Search for the cell housing the specified text and yield its (X, Y) center coordinate. 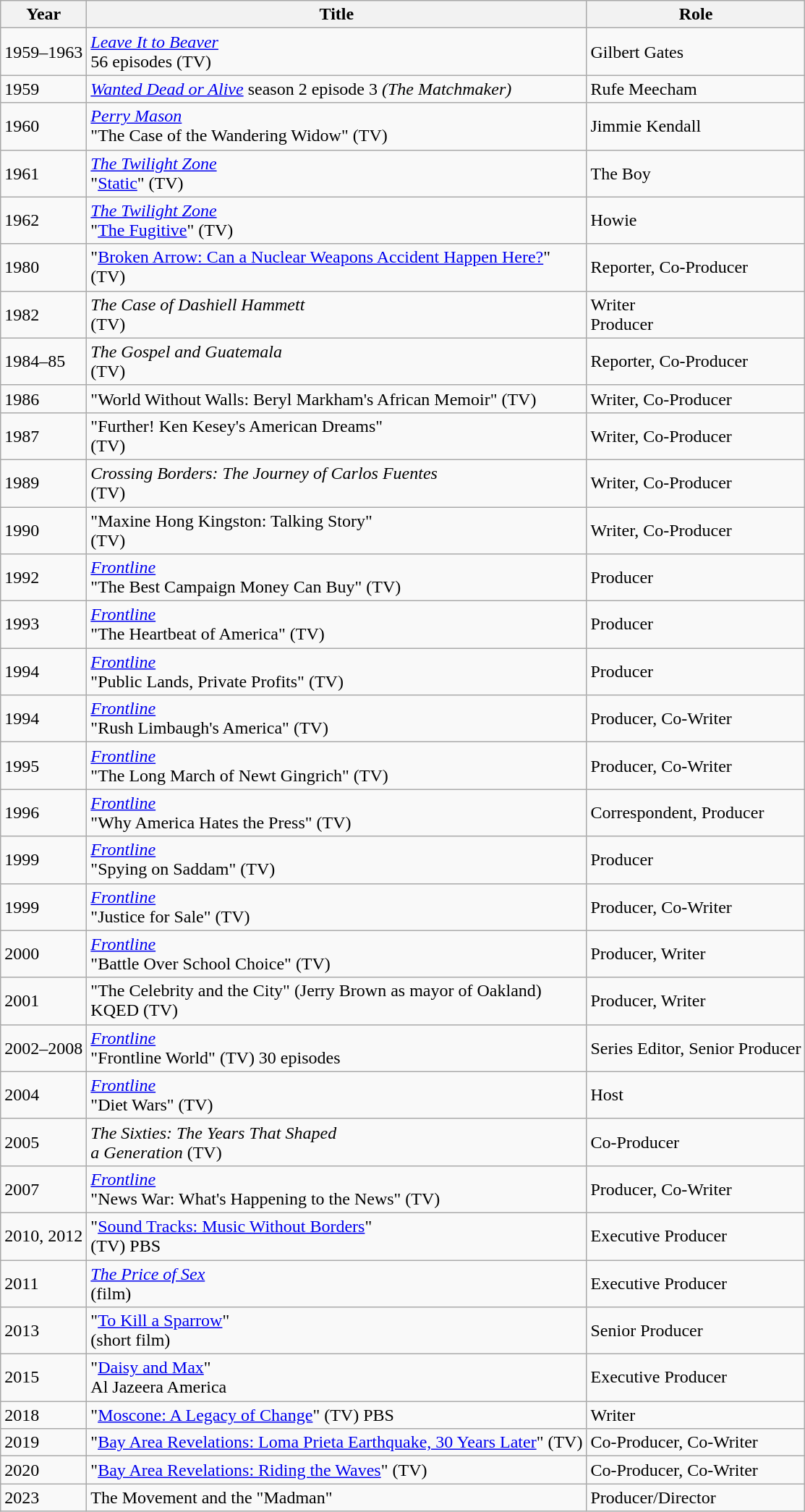
"Bay Area Revelations: Loma Prieta Earthquake, 30 Years Later" (TV) (337, 1443)
Frontline"The Heartbeat of America" (TV) (337, 625)
Host (696, 1095)
Leave It to Beaver56 episodes (TV) (337, 52)
2015 (43, 1377)
Rufe Meecham (696, 89)
2007 (43, 1189)
Co-Producer (696, 1142)
The Sixties: The Years That Shapeda Generation (TV) (337, 1142)
Frontline"Spying on Saddam" (TV) (337, 859)
1982 (43, 314)
Senior Producer (696, 1331)
Role (696, 14)
Frontline"Rush Limbaugh's America" (TV) (337, 719)
Frontline"Justice for Sale" (TV) (337, 907)
The Price of Sex (film) (337, 1283)
1959–1963 (43, 52)
WriterProducer (696, 314)
Producer/Director (696, 1498)
"Daisy and Max" Al Jazeera America (337, 1377)
Series Editor, Senior Producer (696, 1048)
Wanted Dead or Alive season 2 episode 3 (The Matchmaker) (337, 89)
Frontline"The Long March of Newt Gingrich" (TV) (337, 765)
"The Celebrity and the City" (Jerry Brown as mayor of Oakland) KQED (TV) (337, 1001)
Frontline"Public Lands, Private Profits" (TV) (337, 671)
The Twilight Zone"Static" (TV) (337, 174)
Frontline"Battle Over School Choice" (TV) (337, 954)
Gilbert Gates (696, 52)
2020 (43, 1470)
"To Kill a Sparrow" (short film) (337, 1331)
Correspondent, Producer (696, 813)
Crossing Borders: The Journey of Carlos Fuentes(TV) (337, 483)
The Movement and the "Madman" (337, 1498)
Frontline"Diet Wars" (TV) (337, 1095)
2010, 2012 (43, 1236)
2011 (43, 1283)
1959 (43, 89)
1987 (43, 436)
1992 (43, 577)
1993 (43, 625)
The Case of Dashiell Hammett(TV) (337, 314)
Perry Mason "The Case of the Wandering Widow" (TV) (337, 126)
Year (43, 14)
Howie (696, 220)
"World Without Walls: Beryl Markham's African Memoir" (TV) (337, 399)
2002–2008 (43, 1048)
"Further! Ken Kesey's American Dreams"(TV) (337, 436)
2004 (43, 1095)
Frontline"Frontline World" (TV) 30 episodes (337, 1048)
"Maxine Hong Kingston: Talking Story" (TV) (337, 530)
1980 (43, 268)
Jimmie Kendall (696, 126)
2018 (43, 1415)
1961 (43, 174)
The Gospel and Guatemala(TV) (337, 362)
Frontline"News War: What's Happening to the News" (TV) (337, 1189)
1995 (43, 765)
2019 (43, 1443)
2000 (43, 954)
"Moscone: A Legacy of Change" (TV) PBS (337, 1415)
1990 (43, 530)
Title (337, 14)
Frontline"Why America Hates the Press" (TV) (337, 813)
1986 (43, 399)
1996 (43, 813)
1984–85 (43, 362)
The Boy (696, 174)
2013 (43, 1331)
1989 (43, 483)
1962 (43, 220)
The Twilight Zone"The Fugitive" (TV) (337, 220)
Frontline"The Best Campaign Money Can Buy" (TV) (337, 577)
Writer (696, 1415)
"Bay Area Revelations: Riding the Waves" (TV) (337, 1470)
"Broken Arrow: Can a Nuclear Weapons Accident Happen Here?"(TV) (337, 268)
2001 (43, 1001)
1960 (43, 126)
2023 (43, 1498)
2005 (43, 1142)
"Sound Tracks: Music Without Borders" (TV) PBS (337, 1236)
